Extract the [x, y] coordinate from the center of the cell holding the provided text.  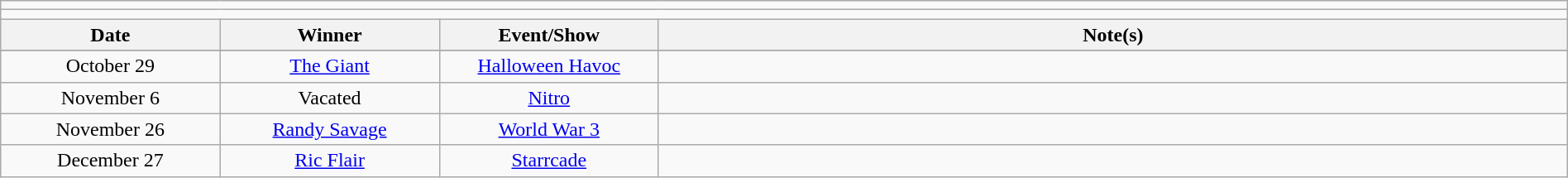
Event/Show [549, 35]
Ric Flair [329, 161]
Starrcade [549, 161]
The Giant [329, 66]
Randy Savage [329, 129]
November 6 [111, 98]
December 27 [111, 161]
November 26 [111, 129]
Nitro [549, 98]
Vacated [329, 98]
Note(s) [1113, 35]
Winner [329, 35]
October 29 [111, 66]
Date [111, 35]
Halloween Havoc [549, 66]
World War 3 [549, 129]
